Scan for the cell matching the given text and deliver its [X, Y] coordinate at center. 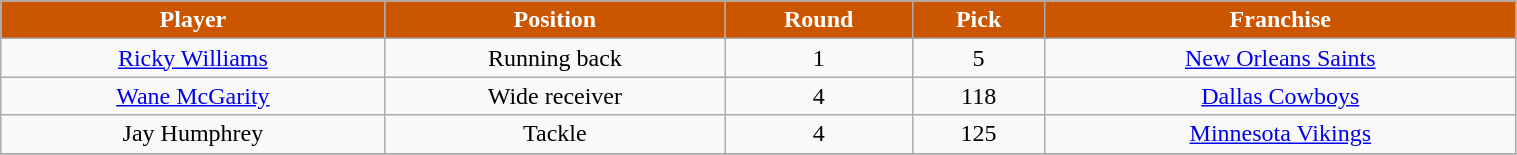
Pick [979, 20]
118 [979, 96]
Round [819, 20]
Wide receiver [555, 96]
Wane McGarity [193, 96]
Running back [555, 58]
Minnesota Vikings [1281, 134]
125 [979, 134]
Franchise [1281, 20]
Ricky Williams [193, 58]
1 [819, 58]
Player [193, 20]
Dallas Cowboys [1281, 96]
Tackle [555, 134]
New Orleans Saints [1281, 58]
5 [979, 58]
Jay Humphrey [193, 134]
Position [555, 20]
